Return the [X, Y] coordinate for the center point of the cell that contains the specified text.  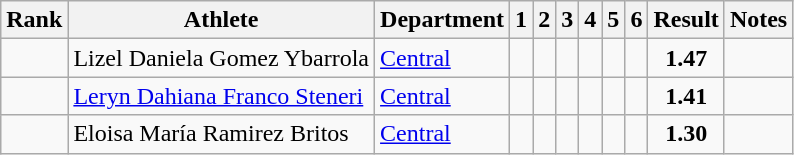
5 [614, 20]
Lizel Daniela Gomez Ybarrola [222, 58]
Rank [34, 20]
1.47 [686, 58]
1 [522, 20]
Athlete [222, 20]
4 [590, 20]
Department [442, 20]
1.30 [686, 134]
Result [686, 20]
Eloisa María Ramirez Britos [222, 134]
Leryn Dahiana Franco Steneri [222, 96]
3 [568, 20]
Notes [758, 20]
6 [636, 20]
1.41 [686, 96]
2 [544, 20]
